Return the (x, y) coordinate for the center point of the cell that contains the specified text.  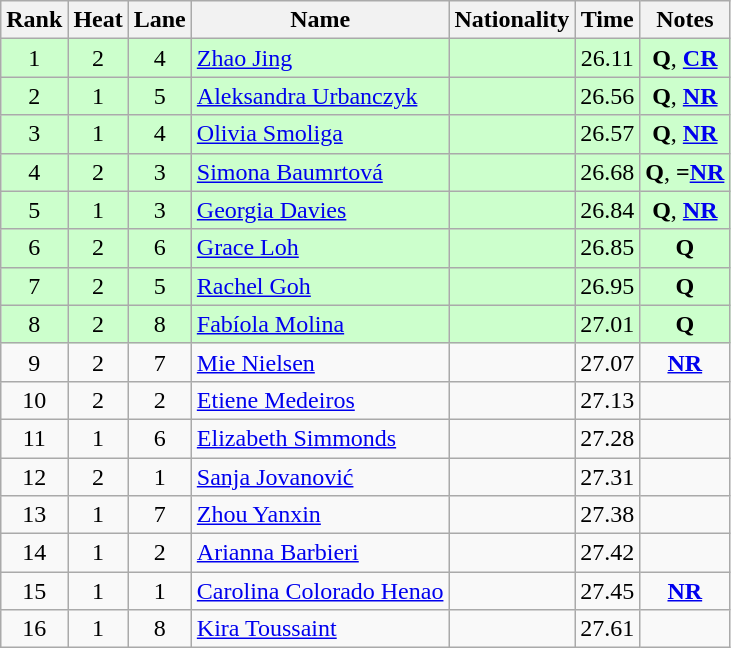
Heat (98, 20)
27.42 (608, 553)
10 (34, 400)
27.61 (608, 629)
27.07 (608, 362)
Rank (34, 20)
26.85 (608, 248)
Sanja Jovanović (320, 477)
16 (34, 629)
Elizabeth Simmonds (320, 438)
Mie Nielsen (320, 362)
26.11 (608, 58)
27.45 (608, 591)
27.13 (608, 400)
27.38 (608, 515)
Olivia Smoliga (320, 134)
Aleksandra Urbanczyk (320, 96)
Simona Baumrtová (320, 172)
15 (34, 591)
26.84 (608, 210)
Rachel Goh (320, 286)
Nationality (512, 20)
Arianna Barbieri (320, 553)
27.31 (608, 477)
Time (608, 20)
Grace Loh (320, 248)
Lane (160, 20)
Notes (685, 20)
26.56 (608, 96)
13 (34, 515)
Carolina Colorado Henao (320, 591)
26.57 (608, 134)
Etiene Medeiros (320, 400)
12 (34, 477)
Q, =NR (685, 172)
14 (34, 553)
26.68 (608, 172)
Kira Toussaint (320, 629)
Zhao Jing (320, 58)
Fabíola Molina (320, 324)
Zhou Yanxin (320, 515)
9 (34, 362)
11 (34, 438)
26.95 (608, 286)
Name (320, 20)
27.28 (608, 438)
27.01 (608, 324)
Georgia Davies (320, 210)
Q, CR (685, 58)
